Locate the cell with the specified text and output its [X, Y] center coordinate. 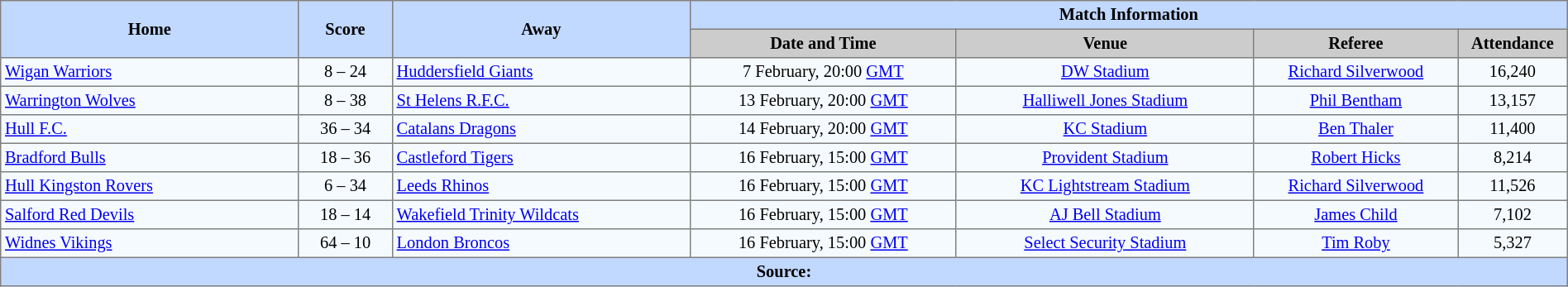
18 – 14 [346, 214]
Warrington Wolves [150, 100]
11,400 [1513, 129]
Tim Roby [1355, 243]
11,526 [1513, 186]
Huddersfield Giants [541, 72]
8 – 24 [346, 72]
5,327 [1513, 243]
13,157 [1513, 100]
Phil Bentham [1355, 100]
Leeds Rhinos [541, 186]
Venue [1105, 43]
Wigan Warriors [150, 72]
36 – 34 [346, 129]
Halliwell Jones Stadium [1105, 100]
Wakefield Trinity Wildcats [541, 214]
7,102 [1513, 214]
Away [541, 30]
DW Stadium [1105, 72]
Match Information [1128, 15]
Date and Time [823, 43]
6 – 34 [346, 186]
64 – 10 [346, 243]
Referee [1355, 43]
14 February, 20:00 GMT [823, 129]
KC Stadium [1105, 129]
Score [346, 30]
Source: [784, 271]
Hull Kingston Rovers [150, 186]
KC Lightstream Stadium [1105, 186]
8 – 38 [346, 100]
St Helens R.F.C. [541, 100]
AJ Bell Stadium [1105, 214]
Catalans Dragons [541, 129]
Widnes Vikings [150, 243]
8,214 [1513, 157]
London Broncos [541, 243]
13 February, 20:00 GMT [823, 100]
16,240 [1513, 72]
Salford Red Devils [150, 214]
Attendance [1513, 43]
Provident Stadium [1105, 157]
Hull F.C. [150, 129]
7 February, 20:00 GMT [823, 72]
Select Security Stadium [1105, 243]
Ben Thaler [1355, 129]
Castleford Tigers [541, 157]
Home [150, 30]
James Child [1355, 214]
18 – 36 [346, 157]
Bradford Bulls [150, 157]
Robert Hicks [1355, 157]
